Pinpoint the cell where the given text exists, returning its [X, Y] midpoint coordinate. 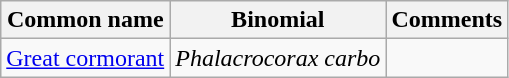
Comments [447, 20]
Binomial [278, 20]
Great cormorant [86, 58]
Phalacrocorax carbo [278, 58]
Common name [86, 20]
